Output the (X, Y) coordinate of the center of the cell containing the given text.  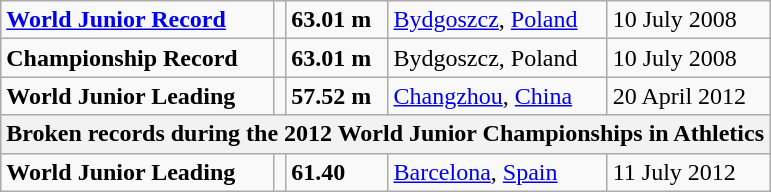
Broken records during the 2012 World Junior Championships in Athletics (386, 134)
Championship Record (137, 58)
57.52 m (337, 96)
World Junior Record (137, 20)
Changzhou, China (498, 96)
61.40 (337, 172)
11 July 2012 (688, 172)
Barcelona, Spain (498, 172)
20 April 2012 (688, 96)
